For the text-containing cell, return its midpoint in (x, y) coordinate format. 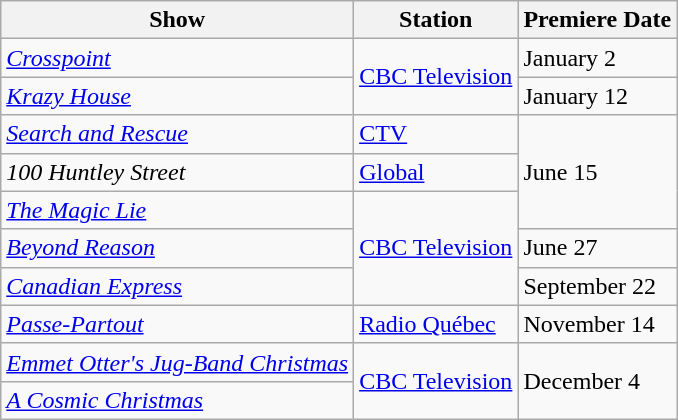
CTV (436, 134)
November 14 (598, 324)
Search and Rescue (178, 134)
Beyond Reason (178, 248)
January 12 (598, 96)
Emmet Otter's Jug-Band Christmas (178, 362)
A Cosmic Christmas (178, 400)
September 22 (598, 286)
December 4 (598, 381)
Krazy House (178, 96)
The Magic Lie (178, 210)
Show (178, 20)
100 Huntley Street (178, 172)
Station (436, 20)
June 27 (598, 248)
January 2 (598, 58)
Passe-Partout (178, 324)
Global (436, 172)
Crosspoint (178, 58)
Canadian Express (178, 286)
June 15 (598, 172)
Radio Québec (436, 324)
Premiere Date (598, 20)
